Find where the given text appears and provide that cell's center as [X, Y] coordinate. 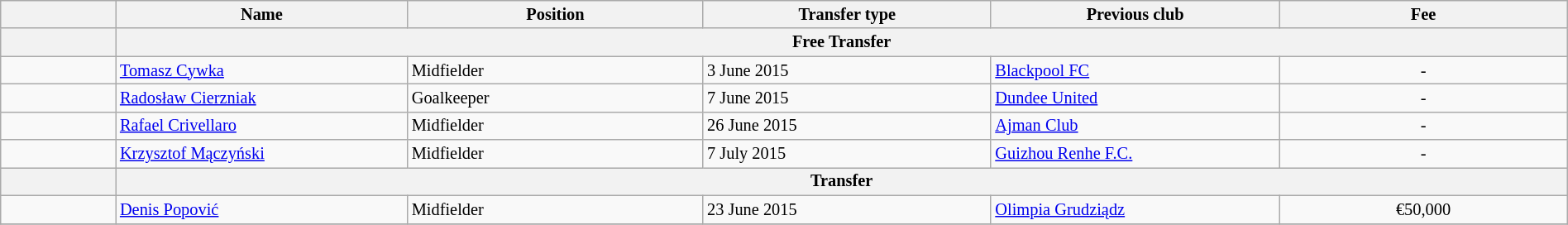
Transfer [842, 181]
Rafael Crivellaro [261, 126]
Olimpia Grudziądz [1135, 209]
7 June 2015 [847, 98]
€50,000 [1423, 209]
Fee [1423, 14]
3 June 2015 [847, 70]
Ajman Club [1135, 126]
Position [556, 14]
26 June 2015 [847, 126]
Denis Popović [261, 209]
7 July 2015 [847, 154]
Goalkeeper [556, 98]
Previous club [1135, 14]
Name [261, 14]
Blackpool FC [1135, 70]
Transfer type [847, 14]
Free Transfer [842, 42]
Krzysztof Mączyński [261, 154]
Tomasz Cywka [261, 70]
23 June 2015 [847, 209]
Guizhou Renhe F.C. [1135, 154]
Radosław Cierzniak [261, 98]
Dundee United [1135, 98]
